Return [x, y] of the center of cell containing provided text 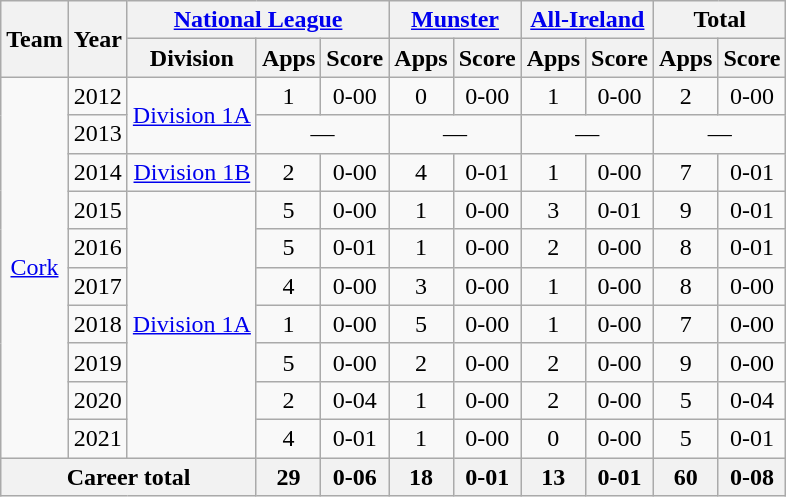
National League [258, 20]
2019 [98, 362]
29 [288, 477]
0-06 [355, 477]
60 [686, 477]
Munster [455, 20]
0-08 [752, 477]
2017 [98, 286]
13 [553, 477]
2016 [98, 248]
2015 [98, 210]
2018 [98, 324]
Career total [129, 477]
Total [720, 20]
2012 [98, 96]
Year [98, 39]
Division [192, 58]
Division 1B [192, 172]
Cork [35, 268]
Team [35, 39]
All-Ireland [587, 20]
2013 [98, 134]
2021 [98, 438]
18 [421, 477]
2020 [98, 400]
2014 [98, 172]
